Provide the [X, Y] coordinate of the cell's center where the given text is located.  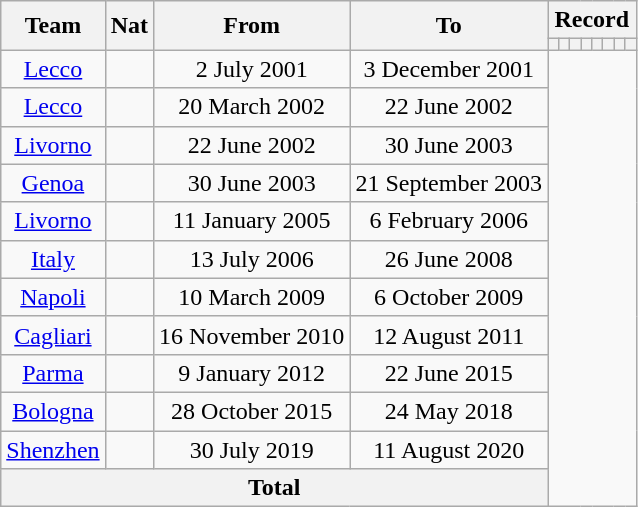
Parma [53, 373]
30 July 2019 [252, 449]
Genoa [53, 183]
20 March 2002 [252, 107]
12 August 2011 [449, 335]
11 January 2005 [252, 221]
13 July 2006 [252, 259]
6 October 2009 [449, 297]
Italy [53, 259]
22 June 2015 [449, 373]
9 January 2012 [252, 373]
From [252, 26]
3 December 2001 [449, 69]
10 March 2009 [252, 297]
Total [274, 488]
2 July 2001 [252, 69]
24 May 2018 [449, 411]
Team [53, 26]
Cagliari [53, 335]
28 October 2015 [252, 411]
Nat [129, 26]
Napoli [53, 297]
21 September 2003 [449, 183]
6 February 2006 [449, 221]
16 November 2010 [252, 335]
Record [592, 20]
Shenzhen [53, 449]
26 June 2008 [449, 259]
11 August 2020 [449, 449]
Bologna [53, 411]
To [449, 26]
